Capture the cell that displays the provided text and extract its [X, Y] central coordinate. 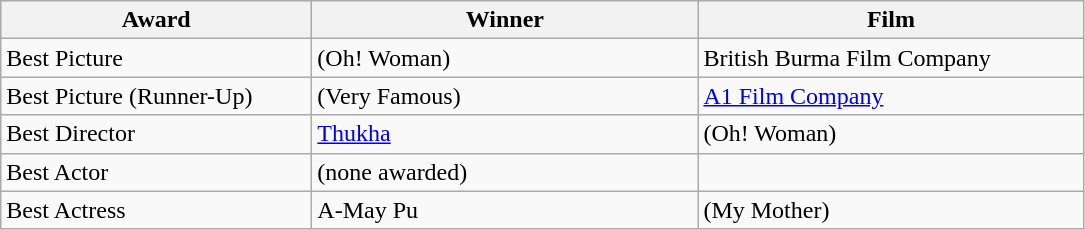
British Burma Film Company [891, 58]
Film [891, 20]
Best Picture [156, 58]
Best Director [156, 134]
Best Actress [156, 210]
(Very Famous) [505, 96]
(My Mother) [891, 210]
Award [156, 20]
A-May Pu [505, 210]
Winner [505, 20]
(none awarded) [505, 172]
Best Actor [156, 172]
Best Picture (Runner-Up) [156, 96]
Thukha [505, 134]
A1 Film Company [891, 96]
